Return (x, y) of the center of cell containing provided text 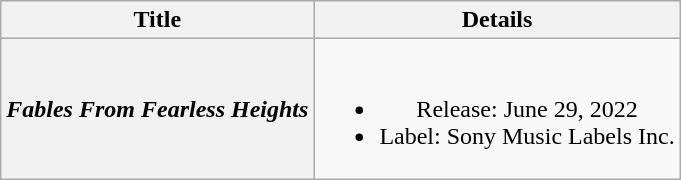
Fables From Fearless Heights (158, 109)
Release: June 29, 2022Label: Sony Music Labels Inc. (497, 109)
Details (497, 20)
Title (158, 20)
